For the text-containing cell, return its midpoint in (X, Y) coordinate format. 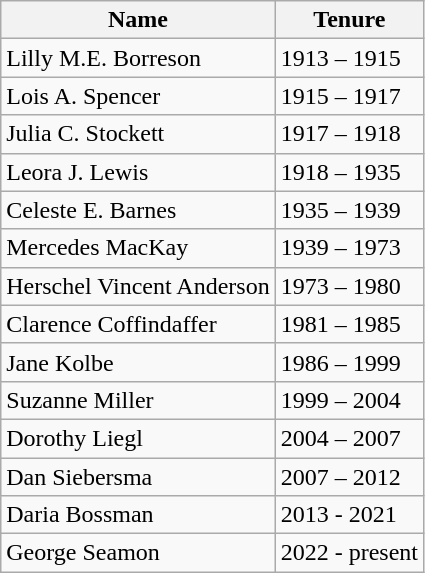
Celeste E. Barnes (138, 210)
Jane Kolbe (138, 362)
Julia C. Stockett (138, 134)
Mercedes MacKay (138, 248)
Daria Bossman (138, 515)
Leora J. Lewis (138, 172)
1939 – 1973 (349, 248)
1935 – 1939 (349, 210)
1917 – 1918 (349, 134)
Dan Siebersma (138, 477)
Herschel Vincent Anderson (138, 286)
1915 – 1917 (349, 96)
1999 – 2004 (349, 400)
Lois A. Spencer (138, 96)
1913 – 1915 (349, 58)
Clarence Coffindaffer (138, 324)
Name (138, 20)
Dorothy Liegl (138, 438)
1981 – 1985 (349, 324)
1973 – 1980 (349, 286)
1918 – 1935 (349, 172)
2022 - present (349, 553)
2013 - 2021 (349, 515)
Suzanne Miller (138, 400)
Tenure (349, 20)
Lilly M.E. Borreson (138, 58)
2004 – 2007 (349, 438)
2007 – 2012 (349, 477)
George Seamon (138, 553)
1986 – 1999 (349, 362)
